Return (X, Y) of the center of cell containing provided text 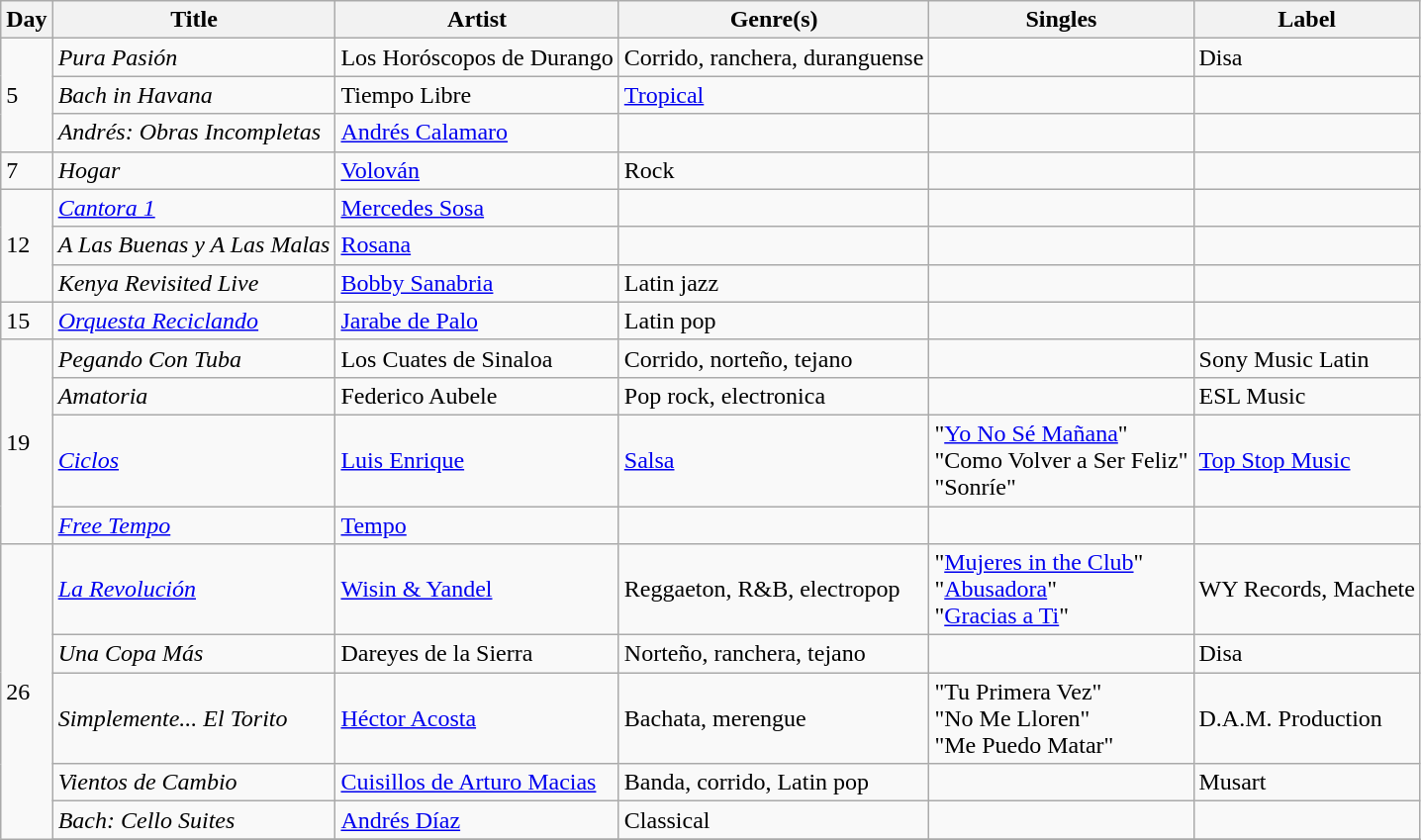
Latin pop (774, 321)
Musart (1306, 783)
Label (1306, 20)
Héctor Acosta (477, 718)
Andrés Díaz (477, 820)
Norteño, ranchera, tejano (774, 654)
Volován (477, 170)
Andrés Calamaro (477, 133)
Singles (1061, 20)
Reggaeton, R&B, electropop (774, 590)
Salsa (774, 460)
Bach in Havana (194, 95)
7 (27, 170)
Tempo (477, 525)
Amatoria (194, 396)
Sony Music Latin (1306, 358)
Una Copa Más (194, 654)
Latin jazz (774, 283)
La Revolución (194, 590)
Free Tempo (194, 525)
Cuisillos de Arturo Macias (477, 783)
Wisin & Yandel (477, 590)
Kenya Revisited Live (194, 283)
Federico Aubele (477, 396)
Mercedes Sosa (477, 208)
Artist (477, 20)
Dareyes de la Sierra (477, 654)
Bobby Sanabria (477, 283)
A Las Buenas y A Las Malas (194, 245)
Pura Pasión (194, 57)
"Tu Primera Vez""No Me Lloren""Me Puedo Matar" (1061, 718)
WY Records, Machete (1306, 590)
Banda, corrido, Latin pop (774, 783)
Ciclos (194, 460)
Jarabe de Palo (477, 321)
Corrido, ranchera, duranguense (774, 57)
Luis Enrique (477, 460)
Pop rock, electronica (774, 396)
Los Horóscopos de Durango (477, 57)
Rosana (477, 245)
Andrés: Obras Incompletas (194, 133)
Hogar (194, 170)
Tiempo Libre (477, 95)
Classical (774, 820)
19 (27, 441)
Bachata, merengue (774, 718)
Corrido, norteño, tejano (774, 358)
ESL Music (1306, 396)
Genre(s) (774, 20)
Tropical (774, 95)
"Mujeres in the Club""Abusadora""Gracias a Ti" (1061, 590)
Pegando Con Tuba (194, 358)
D.A.M. Production (1306, 718)
Rock (774, 170)
5 (27, 95)
Los Cuates de Sinaloa (477, 358)
Simplemente... El Torito (194, 718)
Bach: Cello Suites (194, 820)
15 (27, 321)
26 (27, 692)
Vientos de Cambio (194, 783)
"Yo No Sé Mañana""Como Volver a Ser Feliz""Sonríe" (1061, 460)
12 (27, 245)
Orquesta Reciclando (194, 321)
Cantora 1 (194, 208)
Day (27, 20)
Title (194, 20)
Top Stop Music (1306, 460)
